Return [X, Y] of the center of cell containing provided text 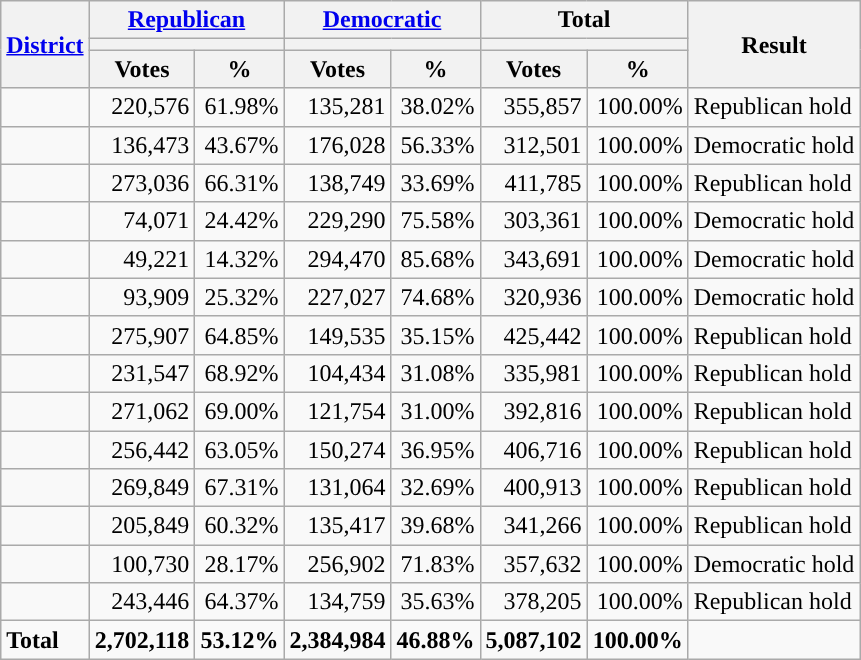
104,434 [338, 373]
273,036 [142, 183]
256,442 [142, 449]
35.15% [436, 335]
2,702,118 [142, 640]
243,446 [142, 602]
357,632 [534, 564]
33.69% [436, 183]
66.31% [240, 183]
392,816 [534, 411]
135,281 [338, 107]
36.95% [436, 449]
138,749 [338, 183]
Republican [186, 20]
24.42% [240, 221]
176,028 [338, 145]
46.88% [436, 640]
406,716 [534, 449]
256,902 [338, 564]
31.08% [436, 373]
121,754 [338, 411]
2,384,984 [338, 640]
25.32% [240, 297]
150,274 [338, 449]
63.05% [240, 449]
135,417 [338, 526]
378,205 [534, 602]
14.32% [240, 259]
64.85% [240, 335]
227,027 [338, 297]
93,909 [142, 297]
149,535 [338, 335]
400,913 [534, 488]
136,473 [142, 145]
343,691 [534, 259]
74,071 [142, 221]
64.37% [240, 602]
56.33% [436, 145]
District [45, 44]
74.68% [436, 297]
49,221 [142, 259]
Democratic [382, 20]
220,576 [142, 107]
303,361 [534, 221]
35.63% [436, 602]
39.68% [436, 526]
100,730 [142, 564]
341,266 [534, 526]
355,857 [534, 107]
61.98% [240, 107]
Result [774, 44]
53.12% [240, 640]
312,501 [534, 145]
335,981 [534, 373]
69.00% [240, 411]
38.02% [436, 107]
411,785 [534, 183]
205,849 [142, 526]
269,849 [142, 488]
68.92% [240, 373]
31.00% [436, 411]
67.31% [240, 488]
85.68% [436, 259]
271,062 [142, 411]
43.67% [240, 145]
320,936 [534, 297]
71.83% [436, 564]
60.32% [240, 526]
275,907 [142, 335]
134,759 [338, 602]
294,470 [338, 259]
32.69% [436, 488]
131,064 [338, 488]
231,547 [142, 373]
229,290 [338, 221]
5,087,102 [534, 640]
28.17% [240, 564]
75.58% [436, 221]
425,442 [534, 335]
